Scan for the cell matching the given text and deliver its [X, Y] coordinate at center. 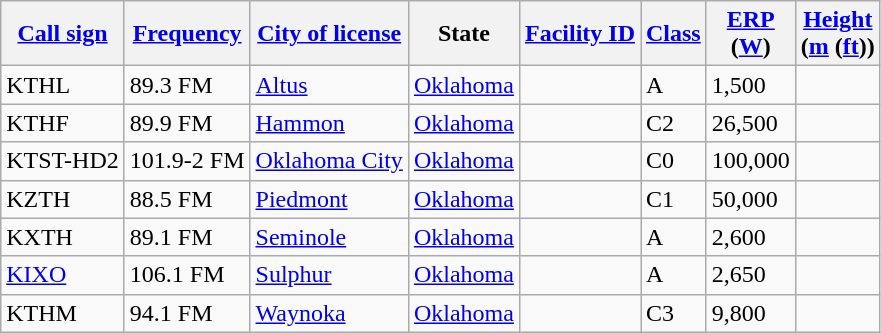
26,500 [750, 123]
C3 [673, 313]
1,500 [750, 85]
C0 [673, 161]
Sulphur [329, 275]
94.1 FM [187, 313]
Piedmont [329, 199]
KTHL [63, 85]
89.3 FM [187, 85]
Hammon [329, 123]
2,600 [750, 237]
KXTH [63, 237]
89.9 FM [187, 123]
9,800 [750, 313]
KTHF [63, 123]
State [464, 34]
100,000 [750, 161]
KZTH [63, 199]
Waynoka [329, 313]
KTHM [63, 313]
101.9-2 FM [187, 161]
106.1 FM [187, 275]
2,650 [750, 275]
88.5 FM [187, 199]
KIXO [63, 275]
Altus [329, 85]
C2 [673, 123]
Oklahoma City [329, 161]
Class [673, 34]
Height(m (ft)) [838, 34]
Facility ID [580, 34]
Frequency [187, 34]
50,000 [750, 199]
KTST-HD2 [63, 161]
City of license [329, 34]
C1 [673, 199]
Call sign [63, 34]
ERP(W) [750, 34]
89.1 FM [187, 237]
Seminole [329, 237]
